Pinpoint the cell where the given text exists, returning its (X, Y) midpoint coordinate. 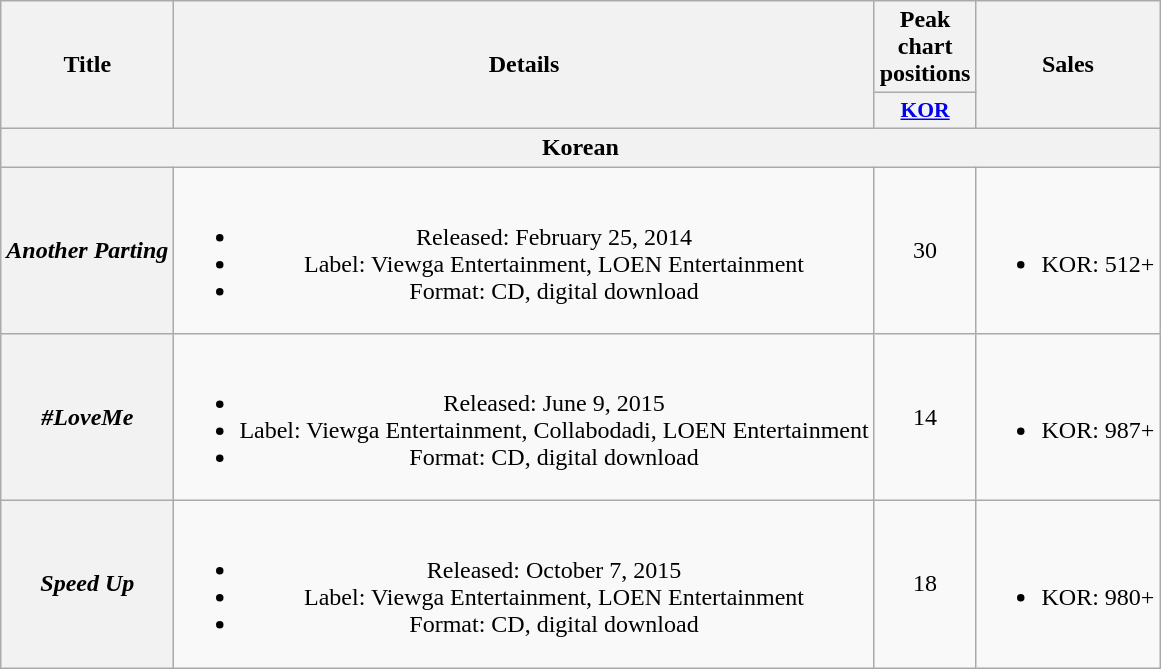
KOR (925, 111)
14 (925, 418)
Peak chart positions (925, 47)
KOR: 512+ (1068, 250)
Details (524, 65)
Speed Up (88, 584)
Sales (1068, 65)
KOR: 987+ (1068, 418)
18 (925, 584)
Released: February 25, 2014Label: Viewga Entertainment, LOEN EntertainmentFormat: CD, digital download (524, 250)
#LoveMe (88, 418)
Title (88, 65)
Released: June 9, 2015Label: Viewga Entertainment, Collabodadi, LOEN EntertainmentFormat: CD, digital download (524, 418)
KOR: 980+ (1068, 584)
30 (925, 250)
Another Parting (88, 250)
Released: October 7, 2015Label: Viewga Entertainment, LOEN EntertainmentFormat: CD, digital download (524, 584)
Korean (580, 147)
